Capture the cell that displays the provided text and extract its (X, Y) central coordinate. 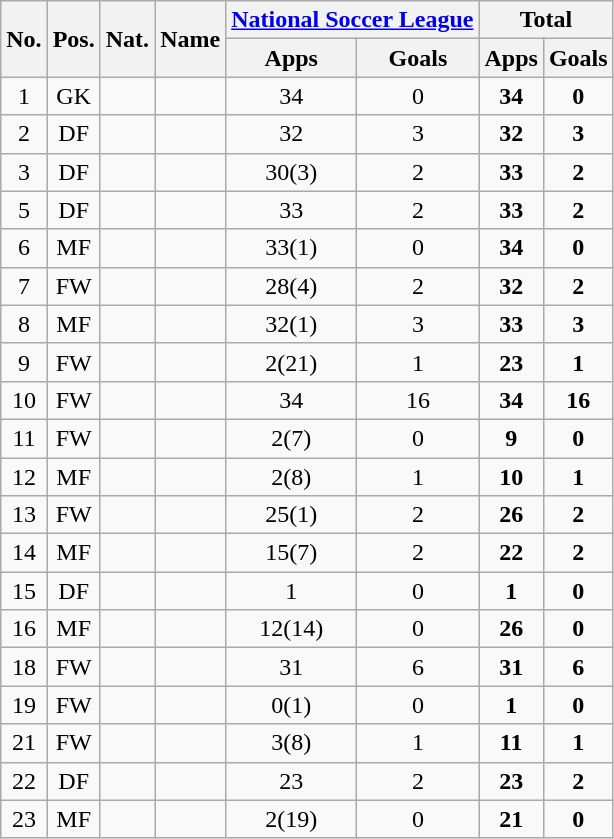
Nat. (127, 39)
2(21) (292, 362)
15(7) (292, 553)
15 (24, 591)
28(4) (292, 286)
2(7) (292, 438)
GK (74, 96)
32(1) (292, 324)
No. (24, 39)
18 (24, 667)
25(1) (292, 515)
33(1) (292, 248)
2(19) (292, 819)
12 (24, 477)
14 (24, 553)
12(14) (292, 629)
3(8) (292, 743)
Pos. (74, 39)
Name (190, 39)
7 (24, 286)
8 (24, 324)
30(3) (292, 172)
19 (24, 705)
Total (546, 20)
0(1) (292, 705)
5 (24, 210)
13 (24, 515)
2(8) (292, 477)
National Soccer League (352, 20)
